Search for the cell housing the specified text and yield its (X, Y) center coordinate. 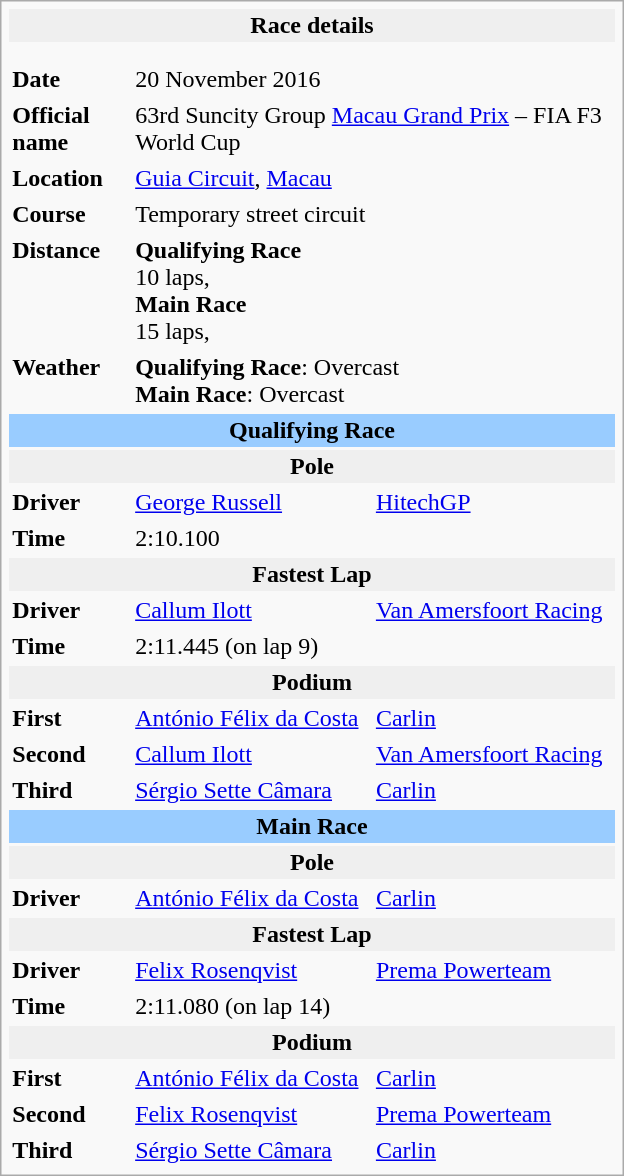
20 November 2016 (251, 80)
Official name (69, 129)
Qualifying Race (312, 430)
HitechGP (494, 502)
2:11.080 (on lap 14) (374, 1006)
Location (69, 178)
Course (69, 214)
Date (69, 80)
Race details (312, 26)
2:10.100 (374, 538)
Qualifying Race: OvercastMain Race: Overcast (374, 381)
Distance (69, 291)
Weather (69, 381)
Main Race (312, 826)
2:11.445 (on lap 9) (374, 646)
Qualifying Race10 laps, Main Race15 laps, (374, 291)
Guia Circuit, Macau (374, 178)
George Russell (251, 502)
Temporary street circuit (374, 214)
63rd Suncity Group Macau Grand Prix – FIA F3 World Cup (374, 129)
